Pinpoint the cell where the given text exists, returning its [X, Y] midpoint coordinate. 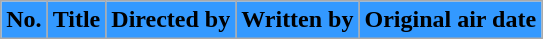
No. [24, 20]
Title [76, 20]
Directed by [171, 20]
Written by [298, 20]
Original air date [450, 20]
